Return (x, y) of the center of cell containing provided text 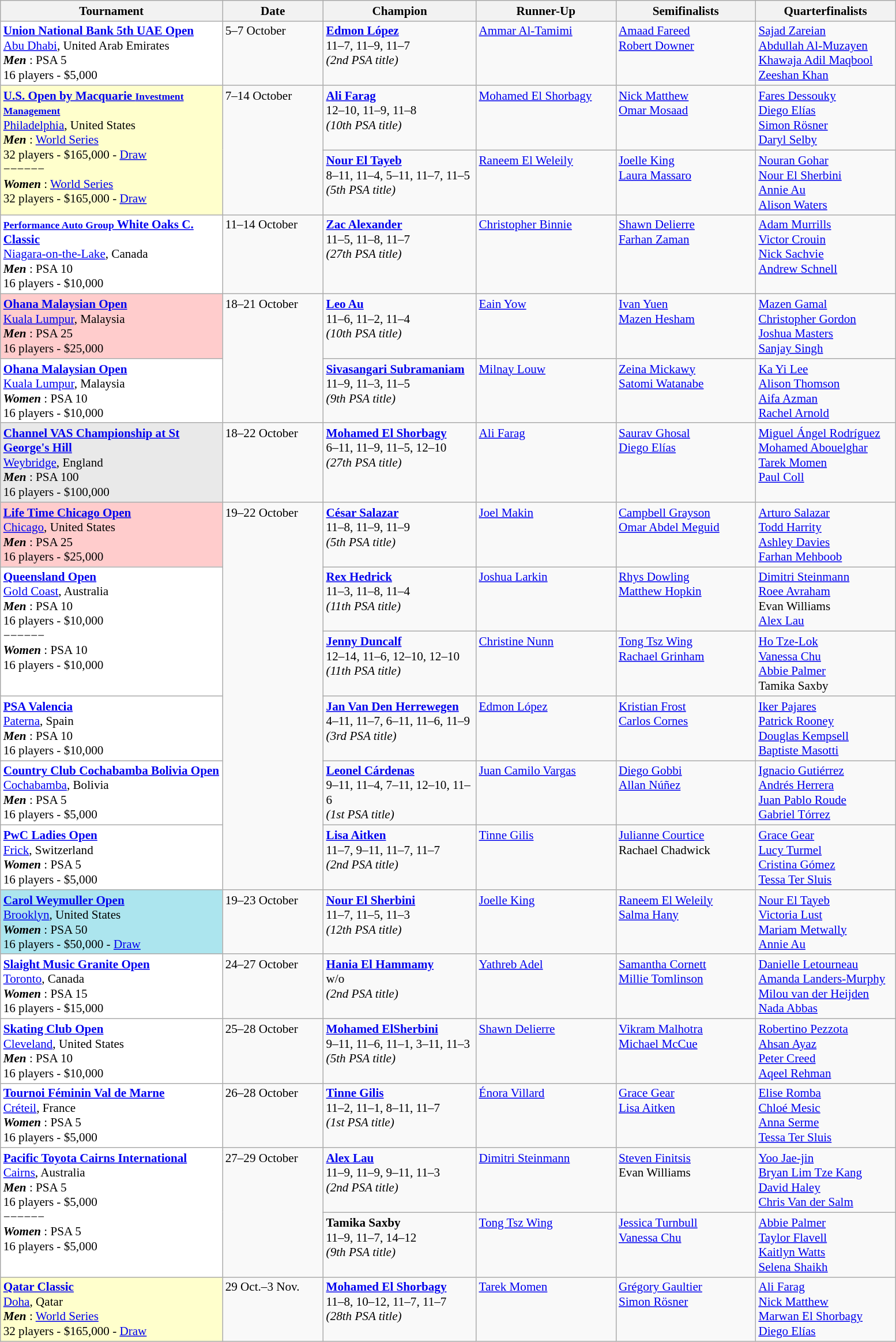
PSA Valencia Paterna, Spain Men : PSA 1016 players - $10,000 (112, 728)
29 Oct.–3 Nov. (273, 1309)
Steven Finitsis Evan Williams (686, 1180)
Kristian Frost Carlos Cornes (686, 728)
Nour El Sherbini11–7, 11–5, 11–3(12th PSA title) (400, 922)
Rhys Dowling Matthew Hopkin (686, 599)
Tinne Gilis (546, 858)
Yoo Jae-jin Bryan Lim Tze Kang David Haley Chris Van der Salm (825, 1180)
Alex Lau11–9, 11–9, 9–11, 11–3(2nd PSA title) (400, 1180)
19–22 October (273, 696)
Raneem El Weleily Salma Hany (686, 922)
Skating Club Open Cleveland, United States Men : PSA 1016 players - $10,000 (112, 1051)
11–14 October (273, 254)
Nick Matthew Omar Mosaad (686, 118)
Dimitri Steinmann Roee Avraham Evan Williams Alex Lau (825, 599)
Joel Makin (546, 535)
Christopher Binnie (546, 254)
Grace Gear Lucy Turmel Cristina Gómez Tessa Ter Sluis (825, 858)
Shawn Delierre Farhan Zaman (686, 254)
Fares Dessouky Diego Elías Simon Rösner Daryl Selby (825, 118)
Rex Hedrick11–3, 11–8, 11–4(11th PSA title) (400, 599)
Ho Tze-Lok Vanessa Chu Abbie Palmer Tamika Saxby (825, 664)
Raneem El Weleily (546, 182)
Jessica Turnbull Vanessa Chu (686, 1245)
Danielle Letourneau Amanda Landers-Murphy Milou van der Heijden Nada Abbas (825, 986)
18–21 October (273, 359)
Tamika Saxby11–9, 11–7, 14–12(9th PSA title) (400, 1245)
Union National Bank 5th UAE Open Abu Dhabi, United Arab Emirates Men : PSA 516 players - $5,000 (112, 53)
Miguel Ángel Rodríguez Mohamed Abouelghar Tarek Momen Paul Coll (825, 463)
Robertino Pezzota Ahsan Ayaz Peter Creed Aqeel Rehman (825, 1051)
Tinne Gilis11–2, 11–1, 8–11, 11–7(1st PSA title) (400, 1115)
Qatar Classic Doha, Qatar Men : World Series32 players - $165,000 - Draw (112, 1309)
Zeina Mickawy Satomi Watanabe (686, 390)
Queensland Open Gold Coast, Australia Men : PSA 1016 players - $10,000−−−−−− Women : PSA 1016 players - $10,000 (112, 631)
Country Club Cochabamba Bolivia Open Cochabamba, Bolivia Men : PSA 516 players - $5,000 (112, 793)
Ohana Malaysian Open Kuala Lumpur, Malaysia Men : PSA 2516 players - $25,000 (112, 326)
Life Time Chicago Open Chicago, United States Men : PSA 2516 players - $25,000 (112, 535)
Zac Alexander11–5, 11–8, 11–7(27th PSA title) (400, 254)
Abbie Palmer Taylor Flavell Kaitlyn Watts Selena Shaikh (825, 1245)
Énora Villard (546, 1115)
Tournoi Féminin Val de Marne Créteil, France Women : PSA 516 players - $5,000 (112, 1115)
Semifinalists (686, 10)
Sajad Zareian Abdullah Al-Muzayen Khawaja Adil Maqbool Zeeshan Khan (825, 53)
Performance Auto Group White Oaks C. Classic Niagara-on-the-Lake, Canada Men : PSA 1016 players - $10,000 (112, 254)
25–28 October (273, 1051)
Nour El Tayeb8–11, 11–4, 5–11, 11–7, 11–5(5th PSA title) (400, 182)
Vikram Malhotra Michael McCue (686, 1051)
Leonel Cárdenas9–11, 11–4, 7–11, 12–10, 11–6(1st PSA title) (400, 793)
Ignacio Gutiérrez Andrés Herrera Juan Pablo Roude Gabriel Tórrez (825, 793)
Saurav Ghosal Diego Elías (686, 463)
Tarek Momen (546, 1309)
Mohamed El Shorbagy11–8, 10–12, 11–7, 11–7(28th PSA title) (400, 1309)
Channel VAS Championship at St George's Hill Weybridge, England Men : PSA 10016 players - $100,000 (112, 463)
Mohamed El Shorbagy (546, 118)
Adam Murrills Victor Crouin Nick Sachvie Andrew Schnell (825, 254)
Elise Romba Chloé Mesic Anna Serme Tessa Ter Sluis (825, 1115)
Nour El Tayeb Victoria Lust Mariam Metwally Annie Au (825, 922)
Grégory Gaultier Simon Rösner (686, 1309)
Lisa Aitken11–7, 9–11, 11–7, 11–7(2nd PSA title) (400, 858)
Christine Nunn (546, 664)
Nouran Gohar Nour El Sherbini Annie Au Alison Waters (825, 182)
24–27 October (273, 986)
Mazen Gamal Christopher Gordon Joshua Masters Sanjay Singh (825, 326)
Hania El Hammamyw/o(2nd PSA title) (400, 986)
Carol Weymuller Open Brooklyn, United States Women : PSA 5016 players - $50,000 - Draw (112, 922)
Amaad Fareed Robert Downer (686, 53)
26–28 October (273, 1115)
Shawn Delierre (546, 1051)
27–29 October (273, 1212)
Grace Gear Lisa Aitken (686, 1115)
7–14 October (273, 150)
Ohana Malaysian Open Kuala Lumpur, Malaysia Women : PSA 1016 players - $10,000 (112, 390)
Pacific Toyota Cairns International Cairns, Australia Men : PSA 516 players - $5,000−−−−−− Women : PSA 516 players - $5,000 (112, 1212)
Sivasangari Subramaniam11–9, 11–3, 11–5(9th PSA title) (400, 390)
Mohamed El Shorbagy6–11, 11–9, 11–5, 12–10(27th PSA title) (400, 463)
Ivan Yuen Mazen Hesham (686, 326)
Iker Pajares Patrick Rooney Douglas Kempsell Baptiste Masotti (825, 728)
19–23 October (273, 922)
Quarterfinalists (825, 10)
Edmon López (546, 728)
Jenny Duncalf12–14, 11–6, 12–10, 12–10(11th PSA title) (400, 664)
Milnay Louw (546, 390)
18–22 October (273, 463)
Joelle King Laura Massaro (686, 182)
Champion (400, 10)
Eain Yow (546, 326)
Juan Camilo Vargas (546, 793)
Samantha Cornett Millie Tomlinson (686, 986)
Mohamed ElSherbini9–11, 11–6, 11–1, 3–11, 11–3(5th PSA title) (400, 1051)
Ka Yi Lee Alison Thomson Aifa Azman Rachel Arnold (825, 390)
Ali Farag12–10, 11–9, 11–8(10th PSA title) (400, 118)
César Salazar11–8, 11–9, 11–9(5th PSA title) (400, 535)
Tournament (112, 10)
PwC Ladies Open Frick, Switzerland Women : PSA 516 players - $5,000 (112, 858)
Edmon López11–7, 11–9, 11–7(2nd PSA title) (400, 53)
5–7 October (273, 53)
Date (273, 10)
Tong Tsz Wing (546, 1245)
Runner-Up (546, 10)
Campbell Grayson Omar Abdel Meguid (686, 535)
Tong Tsz Wing Rachael Grinham (686, 664)
Joelle King (546, 922)
Julianne Courtice Rachael Chadwick (686, 858)
Yathreb Adel (546, 986)
Diego Gobbi Allan Núñez (686, 793)
Arturo Salazar Todd Harrity Ashley Davies Farhan Mehboob (825, 535)
Slaight Music Granite Open Toronto, Canada Women : PSA 1516 players - $15,000 (112, 986)
Jan Van Den Herrewegen4–11, 11–7, 6–11, 11–6, 11–9(3rd PSA title) (400, 728)
Dimitri Steinmann (546, 1180)
Ali Farag Nick Matthew Marwan El Shorbagy Diego Elías (825, 1309)
Ali Farag (546, 463)
Leo Au11–6, 11–2, 11–4(10th PSA title) (400, 326)
Ammar Al-Tamimi (546, 53)
Joshua Larkin (546, 599)
